Return the [X, Y] coordinate for the center point of the cell that contains the specified text.  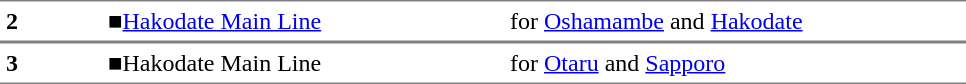
for Oshamambe and Hakodate [735, 21]
2 [51, 21]
for Otaru and Sapporo [735, 63]
3 [51, 63]
